Output the (X, Y) coordinate of the center of the cell containing the given text.  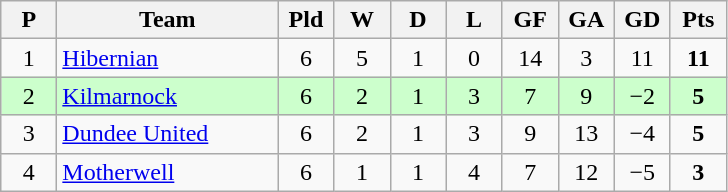
GF (530, 20)
GD (642, 20)
Hibernian (168, 58)
14 (530, 58)
GA (586, 20)
12 (586, 172)
−2 (642, 96)
D (418, 20)
−5 (642, 172)
P (29, 20)
Pts (698, 20)
0 (474, 58)
L (474, 20)
13 (586, 134)
Kilmarnock (168, 96)
W (362, 20)
Pld (306, 20)
Team (168, 20)
Dundee United (168, 134)
Motherwell (168, 172)
−4 (642, 134)
